From the cell containing the given text, extract its center point as (x, y) coordinate. 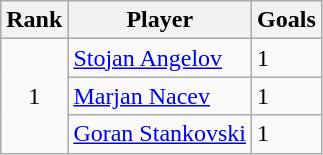
Marjan Nacev (160, 96)
Goals (287, 20)
Stojan Angelov (160, 58)
Rank (34, 20)
Player (160, 20)
Goran Stankovski (160, 134)
